Locate the cell with the specified text and output its [x, y] center coordinate. 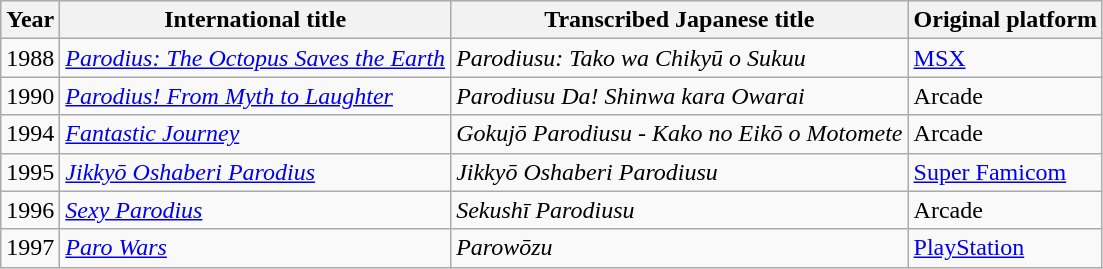
Fantastic Journey [256, 134]
Paro Wars [256, 248]
1990 [30, 96]
Parodius! From Myth to Laughter [256, 96]
1997 [30, 248]
1996 [30, 210]
Parodiusu Da! Shinwa kara Owarai [680, 96]
Super Famicom [1005, 172]
Jikkyō Oshaberi Parodiusu [680, 172]
Jikkyō Oshaberi Parodius [256, 172]
Parodius: The Octopus Saves the Earth [256, 58]
Sekushī Parodiusu [680, 210]
Transcribed Japanese title [680, 20]
1994 [30, 134]
MSX [1005, 58]
Sexy Parodius [256, 210]
Original platform [1005, 20]
Parowōzu [680, 248]
PlayStation [1005, 248]
Gokujō Parodiusu - Kako no Eikō o Motomete [680, 134]
Parodiusu: Tako wa Chikyū o Sukuu [680, 58]
1995 [30, 172]
Year [30, 20]
International title [256, 20]
1988 [30, 58]
